Identify which cell holds the provided text, then report its [X, Y] central coordinate. 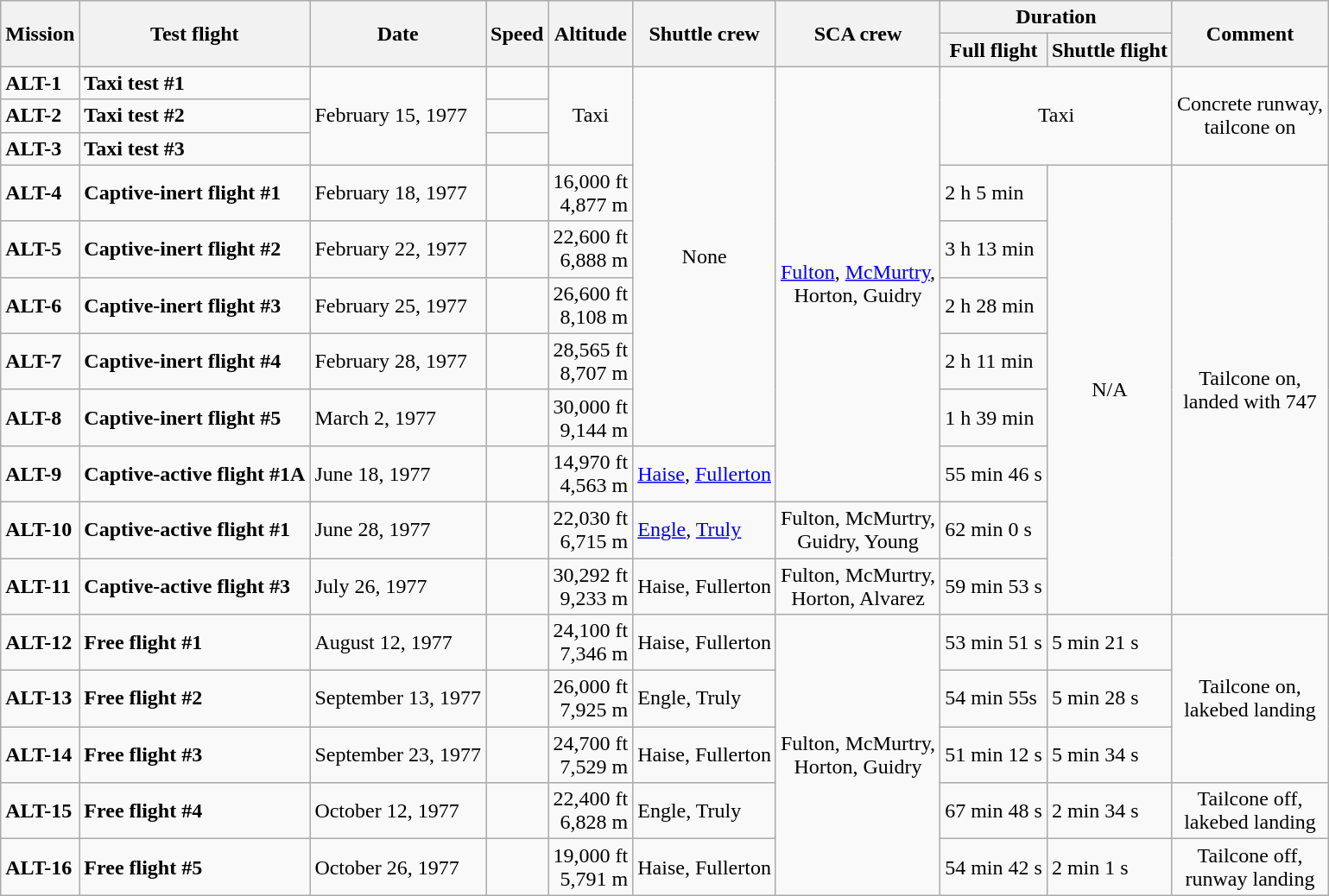
5 min 34 s [1109, 754]
51 min 12 s [994, 754]
54 min 55s [994, 699]
22,030 ft6,715 m [591, 530]
Date [398, 34]
ALT-15 [40, 811]
2 h 28 min [994, 306]
55 min 46 s [994, 473]
ALT-8 [40, 418]
30,292 ft9,233 m [591, 585]
Tailcone on,lakebed landing [1250, 699]
19,000 ft5,791 m [591, 867]
2 min 34 s [1109, 811]
Fulton, McMurtry,Horton, Alvarez [858, 585]
2 min 1 s [1109, 867]
Test flight [195, 34]
ALT-10 [40, 530]
Captive-active flight #3 [195, 585]
Taxi test #1 [195, 83]
ALT-4 [40, 193]
Tailcone on,landed with 747 [1250, 389]
24,100 ft7,346 m [591, 642]
67 min 48 s [994, 811]
24,700 ft7,529 m [591, 754]
14,970 ft4,563 m [591, 473]
Captive-active flight #1 [195, 530]
ALT-6 [40, 306]
February 25, 1977 [398, 306]
5 min 28 s [1109, 699]
Taxi test #3 [195, 148]
3 h 13 min [994, 249]
59 min 53 s [994, 585]
Captive-active flight #1A [195, 473]
Captive-inert flight #1 [195, 193]
5 min 21 s [1109, 642]
Altitude [591, 34]
September 13, 1977 [398, 699]
July 26, 1977 [398, 585]
Free flight #1 [195, 642]
2 h 5 min [994, 193]
Shuttle flight [1109, 50]
ALT-9 [40, 473]
ALT-5 [40, 249]
ALT-12 [40, 642]
26,600 ft8,108 m [591, 306]
Speed [517, 34]
March 2, 1977 [398, 418]
Tailcone off,lakebed landing [1250, 811]
ALT-13 [40, 699]
Free flight #2 [195, 699]
ALT-1 [40, 83]
ALT-7 [40, 361]
Fulton, McMurtry,Guidry, Young [858, 530]
2 h 11 min [994, 361]
Mission [40, 34]
Comment [1250, 34]
SCA crew [858, 34]
Captive-inert flight #5 [195, 418]
Taxi test #2 [195, 116]
26,000 ft7,925 m [591, 699]
Shuttle crew [705, 34]
February 28, 1977 [398, 361]
June 28, 1977 [398, 530]
Captive-inert flight #2 [195, 249]
Tailcone off,runway landing [1250, 867]
Free flight #4 [195, 811]
N/A [1109, 389]
ALT-2 [40, 116]
August 12, 1977 [398, 642]
62 min 0 s [994, 530]
February 15, 1977 [398, 116]
Concrete runway,tailcone on [1250, 116]
54 min 42 s [994, 867]
53 min 51 s [994, 642]
30,000 ft9,144 m [591, 418]
Full flight [994, 50]
ALT-14 [40, 754]
February 22, 1977 [398, 249]
Captive-inert flight #4 [195, 361]
September 23, 1977 [398, 754]
Captive-inert flight #3 [195, 306]
February 18, 1977 [398, 193]
16,000 ft4,877 m [591, 193]
22,600 ft6,888 m [591, 249]
June 18, 1977 [398, 473]
ALT-16 [40, 867]
ALT-3 [40, 148]
22,400 ft6,828 m [591, 811]
None [705, 256]
1 h 39 min [994, 418]
Free flight #3 [195, 754]
Free flight #5 [195, 867]
October 26, 1977 [398, 867]
ALT-11 [40, 585]
Duration [1057, 17]
28,565 ft8,707 m [591, 361]
October 12, 1977 [398, 811]
